Find where the given text appears and provide that cell's center as [x, y] coordinate. 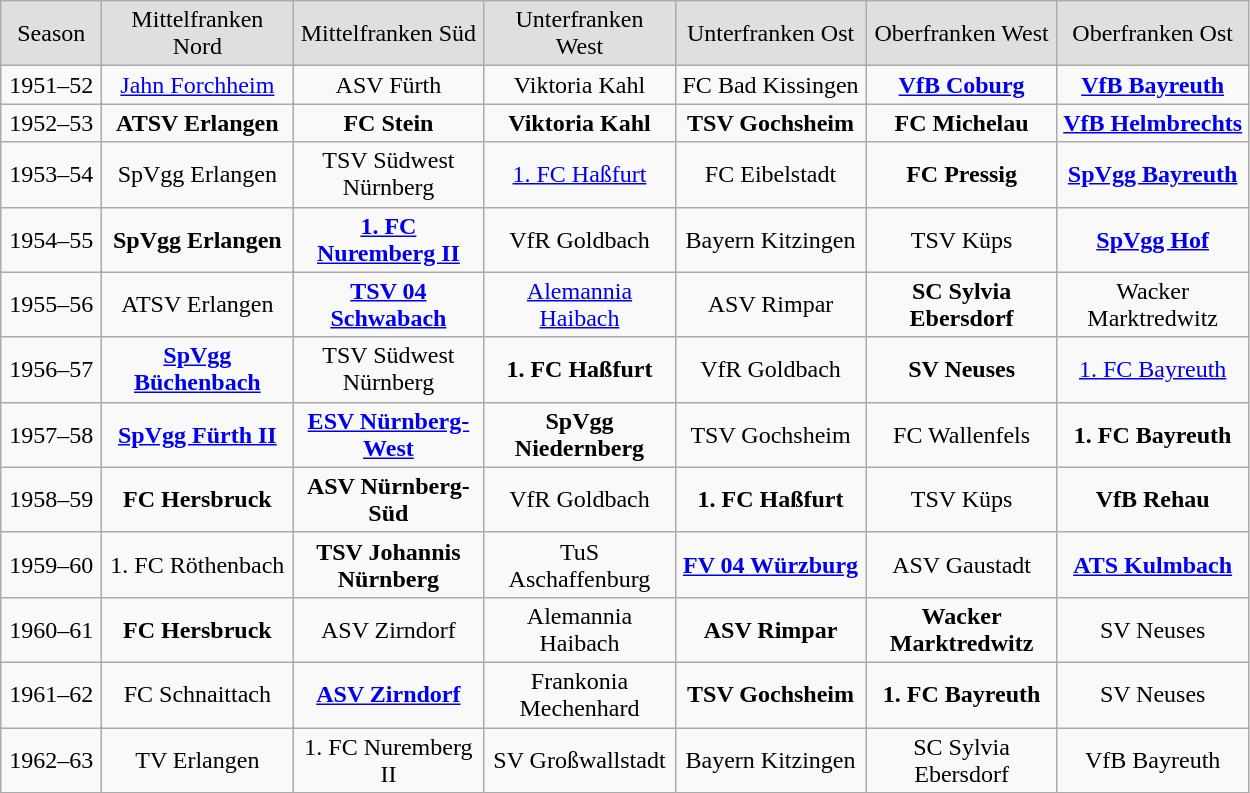
Mittelfranken Nord [198, 34]
FC Michelau [962, 123]
Mittelfranken Süd [388, 34]
VfB Rehau [1152, 500]
1962–63 [52, 760]
Unterfranken West [580, 34]
SpVgg Bayreuth [1152, 174]
1957–58 [52, 434]
TSV 04 Schwabach [388, 304]
1953–54 [52, 174]
ESV Nürnberg-West [388, 434]
VfB Helmbrechts [1152, 123]
Oberfranken West [962, 34]
ASV Nürnberg-Süd [388, 500]
Oberfranken Ost [1152, 34]
FC Bad Kissingen [770, 85]
ATS Kulmbach [1152, 564]
SpVgg Fürth II [198, 434]
1955–56 [52, 304]
1960–61 [52, 630]
Frankonia Mechenhard [580, 694]
SpVgg Hof [1152, 240]
1958–59 [52, 500]
FV 04 Würzburg [770, 564]
Season [52, 34]
TuS Aschaffenburg [580, 564]
TV Erlangen [198, 760]
TSV Johannis Nürnberg [388, 564]
FC Pressig [962, 174]
FC Eibelstadt [770, 174]
SV Großwallstadt [580, 760]
SpVgg Niedernberg [580, 434]
ASV Gaustadt [962, 564]
FC Schnaittach [198, 694]
VfB Coburg [962, 85]
SpVgg Büchenbach [198, 370]
1961–62 [52, 694]
ASV Fürth [388, 85]
1952–53 [52, 123]
FC Stein [388, 123]
1959–60 [52, 564]
Unterfranken Ost [770, 34]
1951–52 [52, 85]
1954–55 [52, 240]
1956–57 [52, 370]
1. FC Röthenbach [198, 564]
FC Wallenfels [962, 434]
Jahn Forchheim [198, 85]
